Determine the [X, Y] coordinate at the center of the cell enclosing the given text.  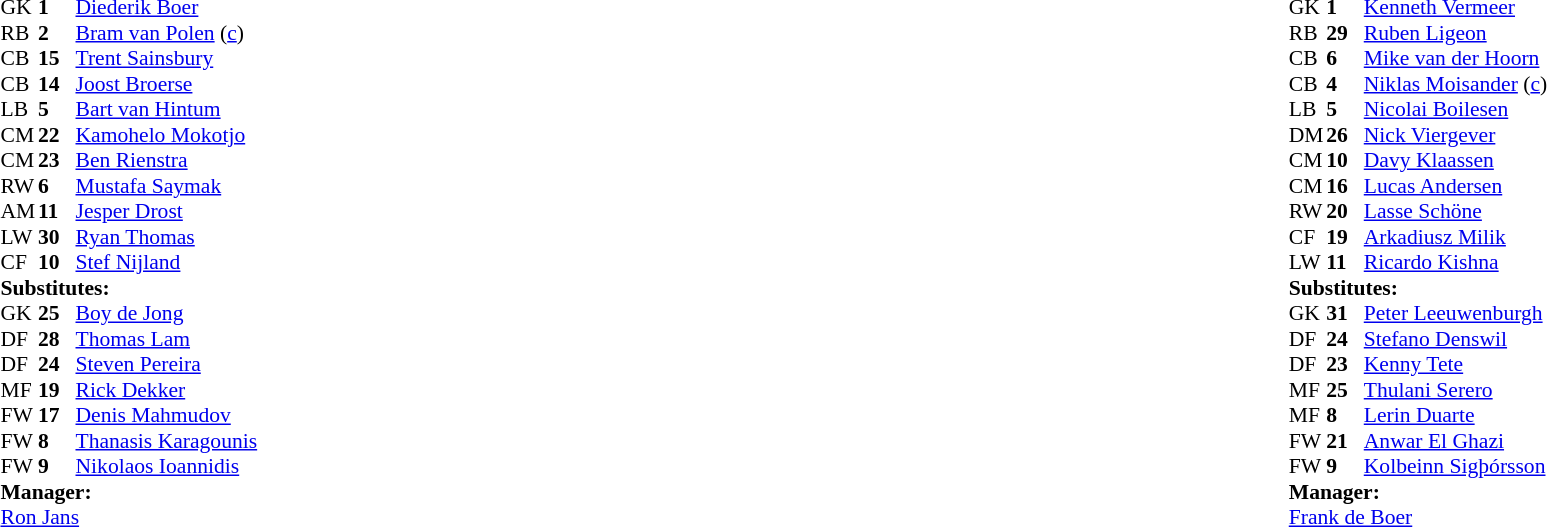
22 [57, 135]
2 [57, 33]
Niklas Moisander (c) [1456, 84]
Davy Klaassen [1456, 161]
AM [19, 211]
Jesper Drost [167, 211]
Bart van Hintum [167, 109]
Thomas Lam [167, 339]
Ben Rienstra [167, 161]
Kenny Tete [1456, 365]
Denis Mahmudov [167, 415]
Kamohelo Mokotjo [167, 135]
Ruben Ligeon [1456, 33]
14 [57, 84]
Arkadiusz Milik [1456, 237]
Nikolaos Ioannidis [167, 467]
DM [1308, 135]
Peter Leeuwenburgh [1456, 313]
Thanasis Karagounis [167, 441]
21 [1345, 441]
4 [1345, 84]
Nicolai Boilesen [1456, 109]
Steven Pereira [167, 365]
Mustafa Saymak [167, 186]
Mike van der Hoorn [1456, 59]
20 [1345, 211]
26 [1345, 135]
Anwar El Ghazi [1456, 441]
Lasse Schöne [1456, 211]
Ryan Thomas [167, 237]
Kolbeinn Sigþórsson [1456, 467]
15 [57, 59]
Stef Nijland [167, 263]
Ricardo Kishna [1456, 263]
Trent Sainsbury [167, 59]
Nick Viergever [1456, 135]
30 [57, 237]
Joost Broerse [167, 84]
Stefano Denswil [1456, 339]
28 [57, 339]
Lerin Duarte [1456, 415]
Rick Dekker [167, 390]
Thulani Serero [1456, 390]
31 [1345, 313]
Bram van Polen (c) [167, 33]
17 [57, 415]
Boy de Jong [167, 313]
29 [1345, 33]
16 [1345, 186]
Lucas Andersen [1456, 186]
